Return [X, Y] of the center of cell containing provided text 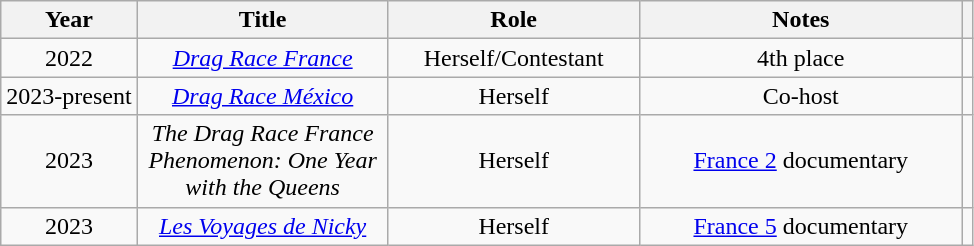
Les Voyages de Nicky [262, 226]
Drag Race México [262, 96]
France 2 documentary [800, 161]
4th place [800, 58]
Herself/Contestant [514, 58]
Co-host [800, 96]
Title [262, 20]
France 5 documentary [800, 226]
Notes [800, 20]
Drag Race France [262, 58]
The Drag Race France Phenomenon: One Year with the Queens [262, 161]
Role [514, 20]
2023-present [69, 96]
Year [69, 20]
2022 [69, 58]
